Output the (X, Y) coordinate of the center of the cell containing the given text.  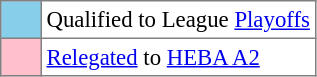
Relegated to HEBA A2 (178, 57)
Qualified to League Playoffs (178, 20)
